Extract the (x, y) coordinate from the center of the cell holding the provided text.  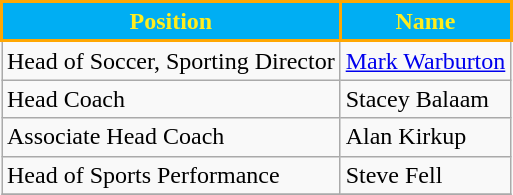
Mark Warburton (426, 60)
Associate Head Coach (172, 137)
Name (426, 22)
Alan Kirkup (426, 137)
Head of Sports Performance (172, 175)
Head of Soccer, Sporting Director (172, 60)
Steve Fell (426, 175)
Head Coach (172, 99)
Stacey Balaam (426, 99)
Position (172, 22)
